Pinpoint the cell where the given text exists, returning its [X, Y] midpoint coordinate. 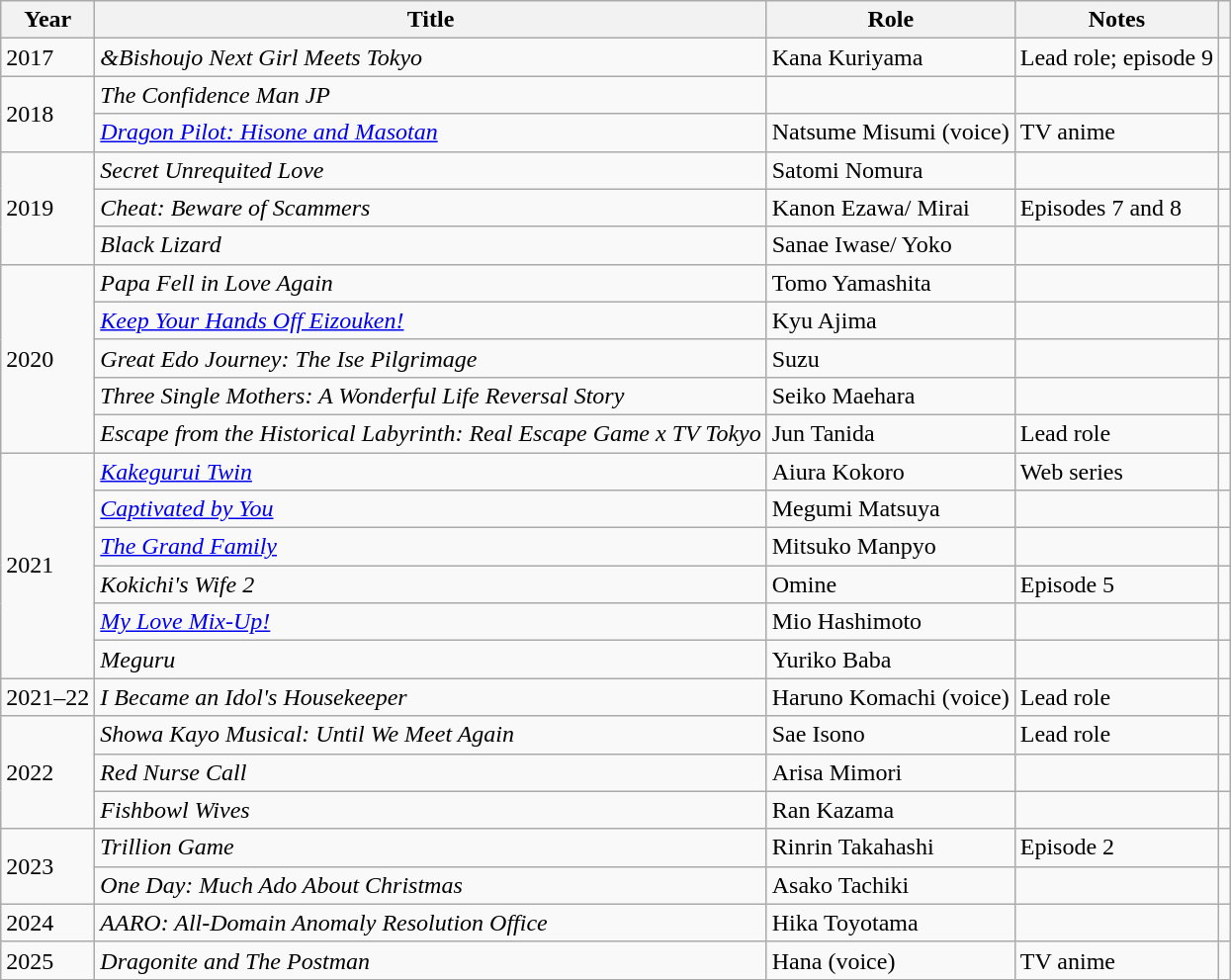
The Confidence Man JP [431, 95]
The Grand Family [431, 547]
AARO: All-Domain Anomaly Resolution Office [431, 923]
Kana Kuriyama [890, 57]
2023 [47, 866]
Suzu [890, 358]
2024 [47, 923]
2017 [47, 57]
Red Nurse Call [431, 772]
Year [47, 20]
2018 [47, 114]
Satomi Nomura [890, 170]
2022 [47, 772]
2019 [47, 208]
Episodes 7 and 8 [1116, 208]
Jun Tanida [890, 433]
Kakegurui Twin [431, 472]
Mio Hashimoto [890, 622]
Aiura Kokoro [890, 472]
Seiko Maehara [890, 396]
Kyu Ajima [890, 320]
My Love Mix-Up! [431, 622]
Black Lizard [431, 245]
2020 [47, 358]
Hana (voice) [890, 960]
Trillion Game [431, 847]
Meguru [431, 660]
Great Edo Journey: The Ise Pilgrimage [431, 358]
Tomo Yamashita [890, 283]
Notes [1116, 20]
Title [431, 20]
Sanae Iwase/ Yoko [890, 245]
Secret Unrequited Love [431, 170]
Papa Fell in Love Again [431, 283]
Episode 2 [1116, 847]
Fishbowl Wives [431, 810]
Yuriko Baba [890, 660]
One Day: Much Ado About Christmas [431, 885]
Arisa Mimori [890, 772]
Rinrin Takahashi [890, 847]
Hika Toyotama [890, 923]
Three Single Mothers: A Wonderful Life Reversal Story [431, 396]
&Bishoujo Next Girl Meets Tokyo [431, 57]
Ran Kazama [890, 810]
Dragonite and The Postman [431, 960]
Haruno Komachi (voice) [890, 697]
Web series [1116, 472]
Dragon Pilot: Hisone and Masotan [431, 133]
I Became an Idol's Housekeeper [431, 697]
Kanon Ezawa/ Mirai [890, 208]
Escape from the Historical Labyrinth: Real Escape Game x TV Tokyo [431, 433]
Megumi Matsuya [890, 509]
Mitsuko Manpyo [890, 547]
2025 [47, 960]
Episode 5 [1116, 584]
Kokichi's Wife 2 [431, 584]
Lead role; episode 9 [1116, 57]
2021–22 [47, 697]
Showa Kayo Musical: Until We Meet Again [431, 735]
Role [890, 20]
Sae Isono [890, 735]
Keep Your Hands Off Eizouken! [431, 320]
Omine [890, 584]
Asako Tachiki [890, 885]
Natsume Misumi (voice) [890, 133]
Captivated by You [431, 509]
Cheat: Beware of Scammers [431, 208]
2021 [47, 566]
